Search for the cell housing the specified text and yield its (x, y) center coordinate. 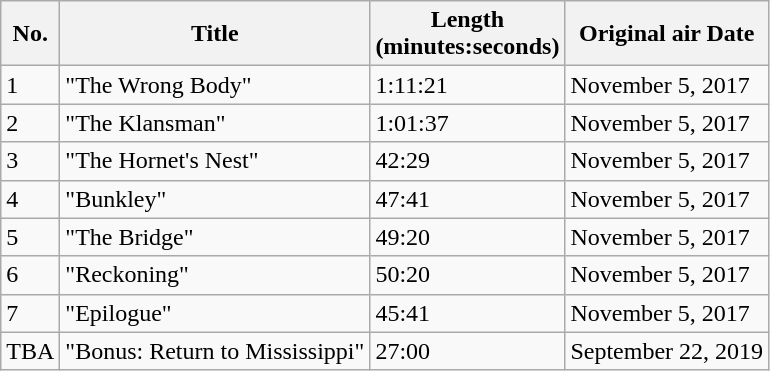
No. (30, 34)
42:29 (468, 161)
"Bonus: Return to Mississippi" (215, 351)
"Epilogue" (215, 313)
5 (30, 237)
1:01:37 (468, 123)
2 (30, 123)
3 (30, 161)
1:11:21 (468, 85)
49:20 (468, 237)
September 22, 2019 (667, 351)
"The Hornet's Nest" (215, 161)
"Bunkley" (215, 199)
Length(minutes:seconds) (468, 34)
"The Bridge" (215, 237)
TBA (30, 351)
Title (215, 34)
"Reckoning" (215, 275)
7 (30, 313)
27:00 (468, 351)
6 (30, 275)
50:20 (468, 275)
4 (30, 199)
Original air Date (667, 34)
"The Klansman" (215, 123)
45:41 (468, 313)
47:41 (468, 199)
1 (30, 85)
"The Wrong Body" (215, 85)
